Extract the [X, Y] coordinate from the center of the cell holding the provided text.  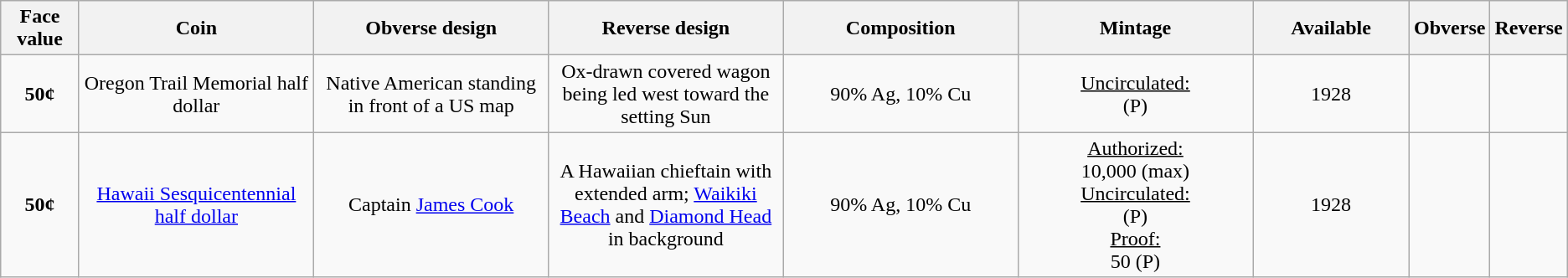
Reverse [1529, 28]
Oregon Trail Memorial half dollar [196, 94]
Obverse design [431, 28]
Native American standing in front of a US map [431, 94]
Face value [40, 28]
Ox-drawn covered wagon being led west toward the setting Sun [666, 94]
Coin [196, 28]
Obverse [1450, 28]
Available [1332, 28]
A Hawaiian chieftain with extended arm; Waikiki Beach and Diamond Head in background [666, 204]
Mintage [1135, 28]
Reverse design [666, 28]
Hawaii Sesquicentennial half dollar [196, 204]
Authorized:10,000 (max)Uncirculated: (P)Proof:50 (P) [1135, 204]
Composition [900, 28]
Captain James Cook [431, 204]
Uncirculated: (P) [1135, 94]
